Provide the (X, Y) coordinate of the cell's center where the given text is located.  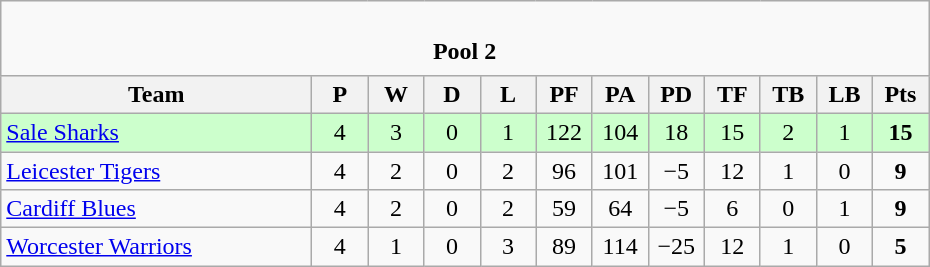
59 (564, 209)
Sale Sharks (156, 132)
Worcester Warriors (156, 247)
Leicester Tigers (156, 171)
Cardiff Blues (156, 209)
104 (620, 132)
122 (564, 132)
L (508, 94)
W (396, 94)
101 (620, 171)
TF (732, 94)
89 (564, 247)
−25 (676, 247)
P (340, 94)
LB (844, 94)
TB (788, 94)
D (452, 94)
96 (564, 171)
18 (676, 132)
Pts (900, 94)
5 (900, 247)
PD (676, 94)
114 (620, 247)
Team (156, 94)
64 (620, 209)
6 (732, 209)
PF (564, 94)
PA (620, 94)
